Capture the cell that displays the provided text and extract its (X, Y) central coordinate. 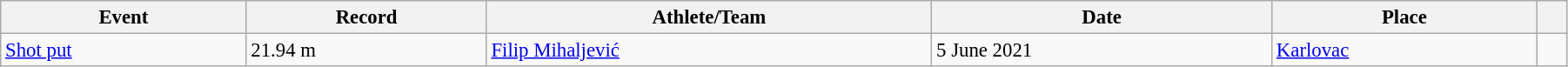
Karlovac (1404, 50)
Date (1102, 17)
21.94 m (366, 50)
Filip Mihaljević (709, 50)
Event (124, 17)
5 June 2021 (1102, 50)
Place (1404, 17)
Record (366, 17)
Athlete/Team (709, 17)
Shot put (124, 50)
